From the cell containing the given text, extract its center point as [X, Y] coordinate. 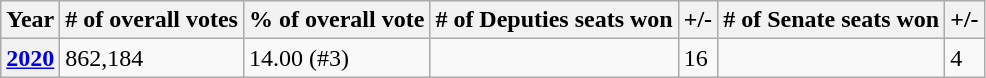
4 [964, 58]
2020 [30, 58]
16 [698, 58]
Year [30, 20]
862,184 [152, 58]
# of Senate seats won [832, 20]
# of overall votes [152, 20]
14.00 (#3) [336, 58]
# of Deputies seats won [554, 20]
% of overall vote [336, 20]
